Provide the [x, y] coordinate of the cell's center where the given text is located.  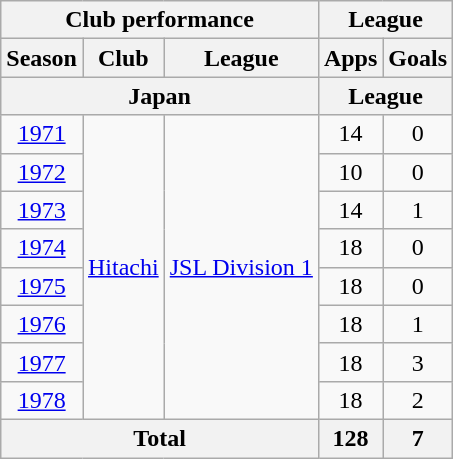
Japan [160, 96]
3 [418, 362]
1973 [42, 210]
1974 [42, 248]
Club performance [160, 20]
Goals [418, 58]
JSL Division 1 [241, 267]
Season [42, 58]
1971 [42, 134]
1978 [42, 400]
Total [160, 438]
Apps [350, 58]
128 [350, 438]
Hitachi [123, 267]
1977 [42, 362]
Club [123, 58]
1975 [42, 286]
2 [418, 400]
10 [350, 172]
7 [418, 438]
1972 [42, 172]
1976 [42, 324]
